Identify which cell holds the provided text, then report its [X, Y] central coordinate. 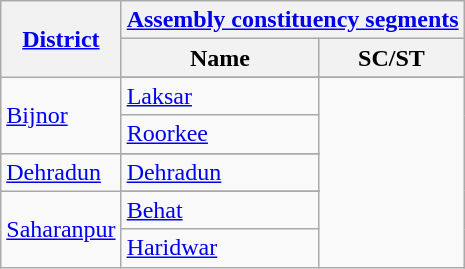
Name [220, 58]
Laksar [220, 96]
District [61, 39]
Behat [220, 210]
Assembly constituency segments [292, 20]
Roorkee [220, 134]
Haridwar [220, 248]
SC/ST [392, 58]
Bijnor [61, 115]
Saharanpur [61, 229]
